Return the [X, Y] coordinate for the center point of the cell that contains the specified text.  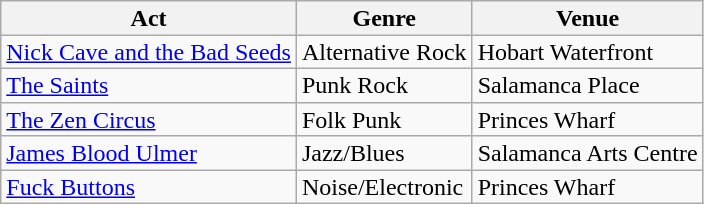
Folk Punk [384, 119]
Hobart Waterfront [588, 52]
Venue [588, 18]
Act [149, 18]
Nick Cave and the Bad Seeds [149, 52]
Alternative Rock [384, 52]
James Blood Ulmer [149, 153]
Fuck Buttons [149, 187]
Salamanca Place [588, 85]
Noise/Electronic [384, 187]
The Zen Circus [149, 119]
Jazz/Blues [384, 153]
Punk Rock [384, 85]
Genre [384, 18]
Salamanca Arts Centre [588, 153]
The Saints [149, 85]
